Scan for the cell matching the given text and deliver its [x, y] coordinate at center. 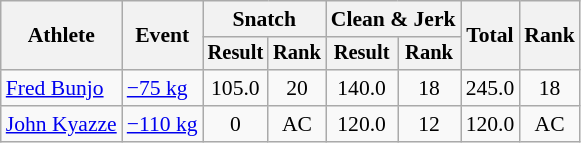
Clean & Jerk [394, 19]
105.0 [236, 88]
20 [297, 88]
Fred Bunjo [62, 88]
John Kyazze [62, 124]
Athlete [62, 36]
Total [490, 36]
12 [430, 124]
140.0 [362, 88]
−75 kg [162, 88]
Event [162, 36]
0 [236, 124]
245.0 [490, 88]
−110 kg [162, 124]
Snatch [264, 19]
